Scan for the cell matching the given text and deliver its [x, y] coordinate at center. 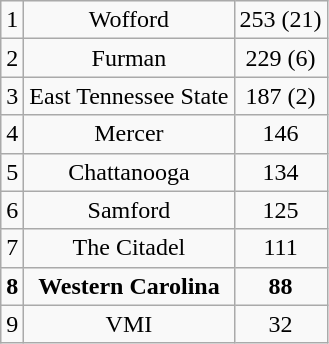
Western Carolina [129, 286]
1 [12, 20]
88 [280, 286]
7 [12, 248]
125 [280, 210]
4 [12, 134]
East Tennessee State [129, 96]
Wofford [129, 20]
9 [12, 324]
187 (2) [280, 96]
Furman [129, 58]
32 [280, 324]
3 [12, 96]
146 [280, 134]
The Citadel [129, 248]
6 [12, 210]
Mercer [129, 134]
VMI [129, 324]
111 [280, 248]
5 [12, 172]
Samford [129, 210]
2 [12, 58]
229 (6) [280, 58]
253 (21) [280, 20]
134 [280, 172]
8 [12, 286]
Chattanooga [129, 172]
